Return the (x, y) coordinate for the center point of the cell that contains the specified text.  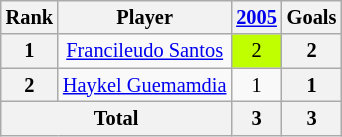
Goals (312, 17)
Total (116, 118)
Haykel Guemamdia (144, 85)
Player (144, 17)
2005 (256, 17)
Rank (30, 17)
Francileudo Santos (144, 51)
